For the text-containing cell, return its midpoint in [x, y] coordinate format. 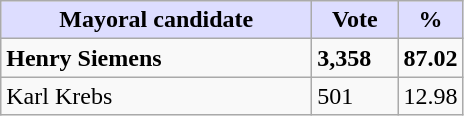
12.98 [430, 96]
501 [355, 96]
Mayoral candidate [156, 20]
Karl Krebs [156, 96]
% [430, 20]
Vote [355, 20]
3,358 [355, 58]
87.02 [430, 58]
Henry Siemens [156, 58]
